Identify which cell holds the provided text, then report its [X, Y] central coordinate. 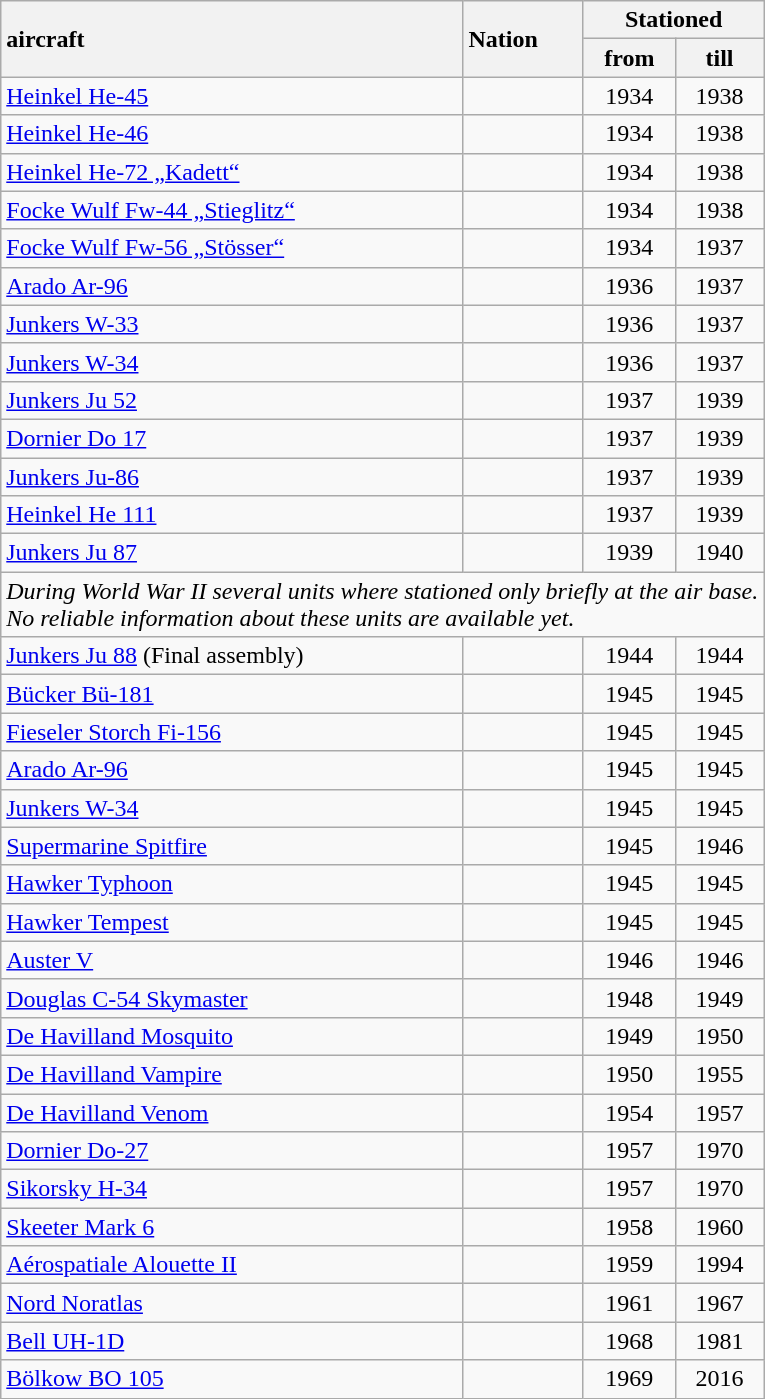
Bücker Bü-181 [232, 694]
from [629, 58]
Junkers Ju 52 [232, 400]
Auster V [232, 960]
Nation [524, 39]
1959 [629, 1265]
1981 [720, 1341]
1968 [629, 1341]
Supermarine Spitfire [232, 846]
1955 [720, 1074]
2016 [720, 1379]
Bölkow BO 105 [232, 1379]
Heinkel He-72 „Kadett“ [232, 172]
1948 [629, 998]
Stationed [673, 20]
1958 [629, 1227]
aircraft [232, 39]
Aérospatiale Alouette II [232, 1265]
1994 [720, 1265]
Bell UH-1D [232, 1341]
Junkers Ju 87 [232, 553]
De Havilland Mosquito [232, 1036]
De Havilland Vampire [232, 1074]
Focke Wulf Fw-44 „Stieglitz“ [232, 210]
Dornier Do 17 [232, 438]
Junkers Ju 88 (Final assembly) [232, 656]
Douglas C-54 Skymaster [232, 998]
Heinkel He-46 [232, 134]
Junkers W-33 [232, 324]
Hawker Tempest [232, 922]
till [720, 58]
Hawker Typhoon [232, 884]
Sikorsky H-34 [232, 1189]
1969 [629, 1379]
1960 [720, 1227]
1954 [629, 1113]
De Havilland Venom [232, 1113]
Focke Wulf Fw-56 „Stösser“ [232, 248]
During World War II several units where stationed only briefly at the air base.No reliable information about these units are available yet. [382, 604]
Skeeter Mark 6 [232, 1227]
1967 [720, 1303]
Dornier Do-27 [232, 1151]
Junkers Ju-86 [232, 477]
Nord Noratlas [232, 1303]
1961 [629, 1303]
1940 [720, 553]
Heinkel He-45 [232, 96]
Fieseler Storch Fi-156 [232, 732]
Heinkel He 111 [232, 515]
